Return (X, Y) of the center of cell containing provided text 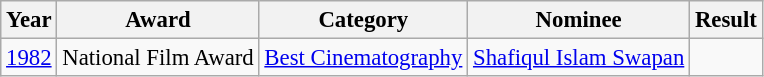
Category (364, 20)
Best Cinematography (364, 58)
1982 (29, 58)
Result (726, 20)
Year (29, 20)
Award (158, 20)
Shafiqul Islam Swapan (579, 58)
National Film Award (158, 58)
Nominee (579, 20)
